Provide the (X, Y) coordinate of the cell's center where the given text is located.  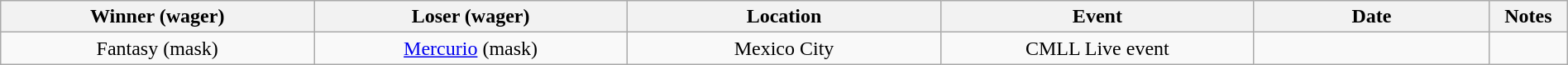
Mexico City (784, 48)
Loser (wager) (471, 17)
Notes (1528, 17)
Fantasy (mask) (157, 48)
Event (1097, 17)
Mercurio (mask) (471, 48)
Winner (wager) (157, 17)
CMLL Live event (1097, 48)
Date (1371, 17)
Location (784, 17)
